Find where the given text appears and provide that cell's center as [x, y] coordinate. 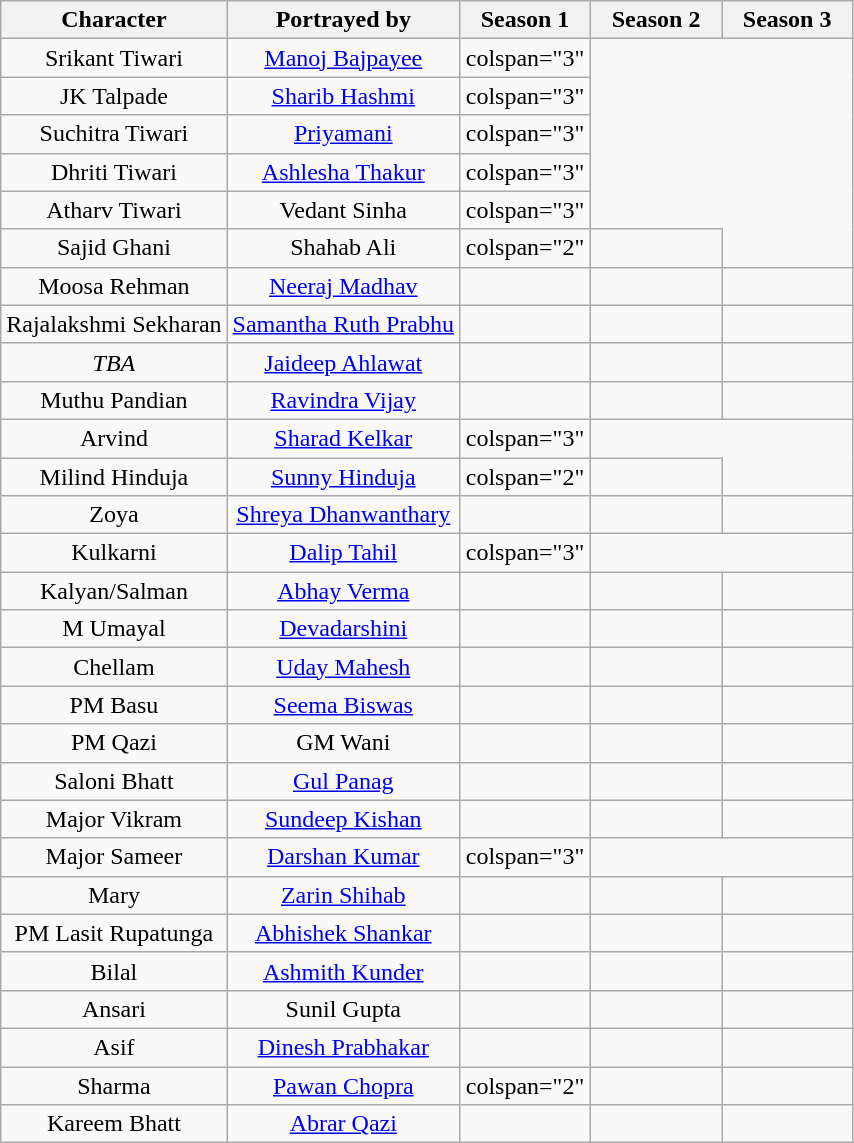
Atharv Tiwari [114, 210]
Ashlesha Thakur [343, 172]
Chellam [114, 667]
Srikant Tiwari [114, 58]
Pawan Chopra [343, 1085]
Season 1 [524, 20]
Kalyan/Salman [114, 591]
Shreya Dhanwanthary [343, 515]
Season 3 [788, 20]
Arvind [114, 438]
Sharib Hashmi [343, 96]
Darshan Kumar [343, 857]
Sunny Hinduja [343, 477]
Ashmith Kunder [343, 971]
Shahab Ali [343, 248]
Dinesh Prabhakar [343, 1047]
Sajid Ghani [114, 248]
Season 2 [656, 20]
Portrayed by [343, 20]
Major Vikram [114, 819]
Ansari [114, 1009]
Kulkarni [114, 553]
Zarin Shihab [343, 895]
Rajalakshmi Sekharan [114, 324]
Priyamani [343, 134]
M Umayal [114, 629]
Mary [114, 895]
Manoj Bajpayee [343, 58]
Muthu Pandian [114, 400]
PM Qazi [114, 743]
Gul Panag [343, 781]
PM Lasit Rupatunga [114, 933]
GM Wani [343, 743]
Suchitra Tiwari [114, 134]
Sundeep Kishan [343, 819]
Character [114, 20]
Asif [114, 1047]
Neeraj Madhav [343, 286]
Kareem Bhatt [114, 1124]
Major Sameer [114, 857]
Saloni Bhatt [114, 781]
Dalip Tahil [343, 553]
Sharad Kelkar [343, 438]
Sharma [114, 1085]
Milind Hinduja [114, 477]
Abrar Qazi [343, 1124]
Bilal [114, 971]
Moosa Rehman [114, 286]
Devadarshini [343, 629]
Samantha Ruth Prabhu [343, 324]
JK Talpade [114, 96]
TBA [114, 362]
Abhay Verma [343, 591]
Ravindra Vijay [343, 400]
Zoya [114, 515]
Vedant Sinha [343, 210]
PM Basu [114, 705]
Uday Mahesh [343, 667]
Sunil Gupta [343, 1009]
Seema Biswas [343, 705]
Abhishek Shankar [343, 933]
Jaideep Ahlawat [343, 362]
Dhriti Tiwari [114, 172]
